Provide the [x, y] coordinate of the cell's center where the given text is located.  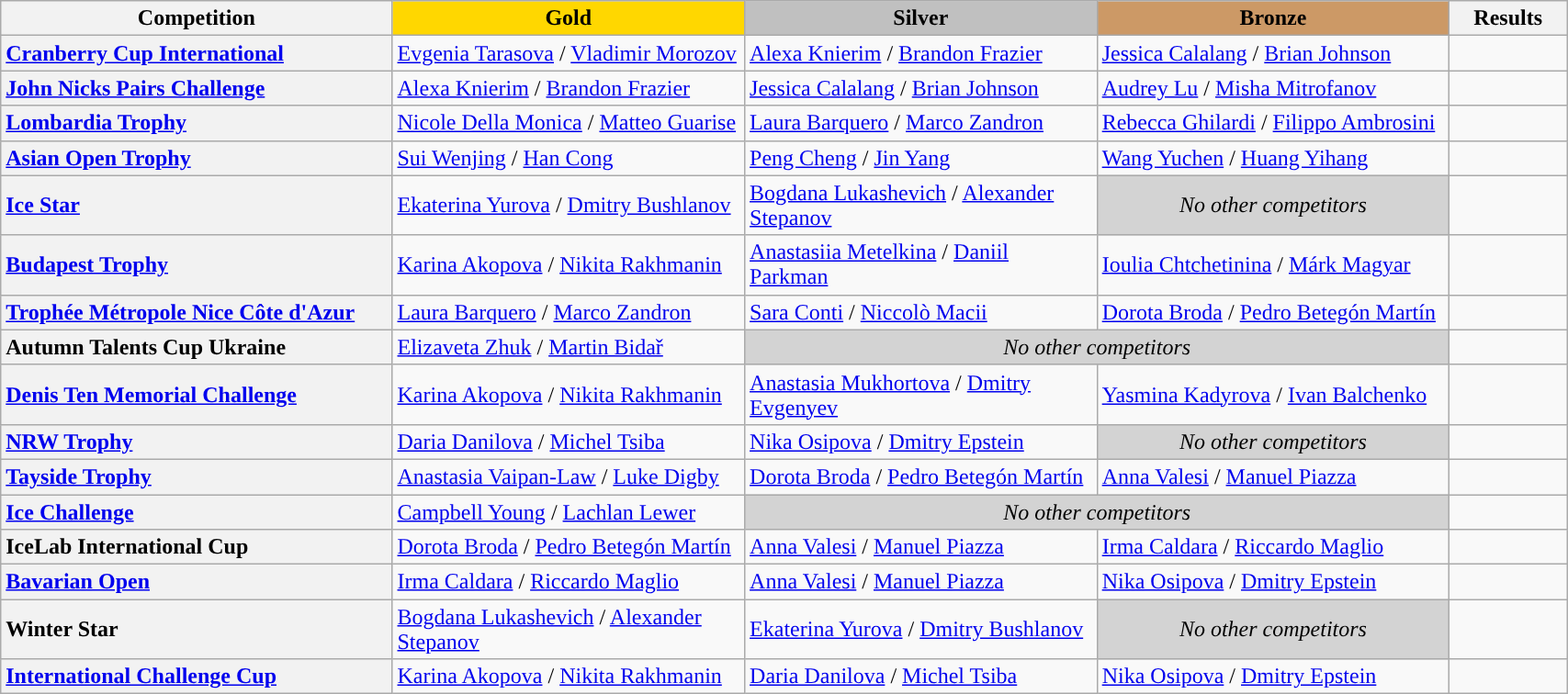
Lombardia Trophy [197, 123]
Yasmina Kadyrova / Ivan Balchenko [1273, 395]
Results [1508, 18]
Ice Challenge [197, 511]
Silver [921, 18]
Sui Wenjing / Han Cong [569, 158]
Wang Yuchen / Huang Yihang [1273, 158]
Ioulia Chtchetinina / Márk Magyar [1273, 264]
Asian Open Trophy [197, 158]
Cranberry Cup International [197, 53]
Bavarian Open [197, 582]
Winter Star [197, 630]
Anastasia Vaipan-Law / Luke Digby [569, 476]
Ice Star [197, 206]
Bronze [1273, 18]
Peng Cheng / Jin Yang [921, 158]
NRW Trophy [197, 442]
Evgenia Tarasova / Vladimir Morozov [569, 53]
Elizaveta Zhuk / Martin Bidař [569, 347]
Anastasiia Metelkina / Daniil Parkman [921, 264]
IceLab International Cup [197, 547]
Autumn Talents Cup Ukraine [197, 347]
Gold [569, 18]
Rebecca Ghilardi / Filippo Ambrosini [1273, 123]
Trophée Métropole Nice Côte d'Azur [197, 312]
Audrey Lu / Misha Mitrofanov [1273, 88]
Sara Conti / Niccolò Macii [921, 312]
Competition [197, 18]
Campbell Young / Lachlan Lewer [569, 511]
Anastasia Mukhortova / Dmitry Evgenyev [921, 395]
Budapest Trophy [197, 264]
International Challenge Cup [197, 677]
Tayside Trophy [197, 476]
Denis Ten Memorial Challenge [197, 395]
John Nicks Pairs Challenge [197, 88]
Nicole Della Monica / Matteo Guarise [569, 123]
